Provide the [x, y] coordinate of the cell's center where the given text is located.  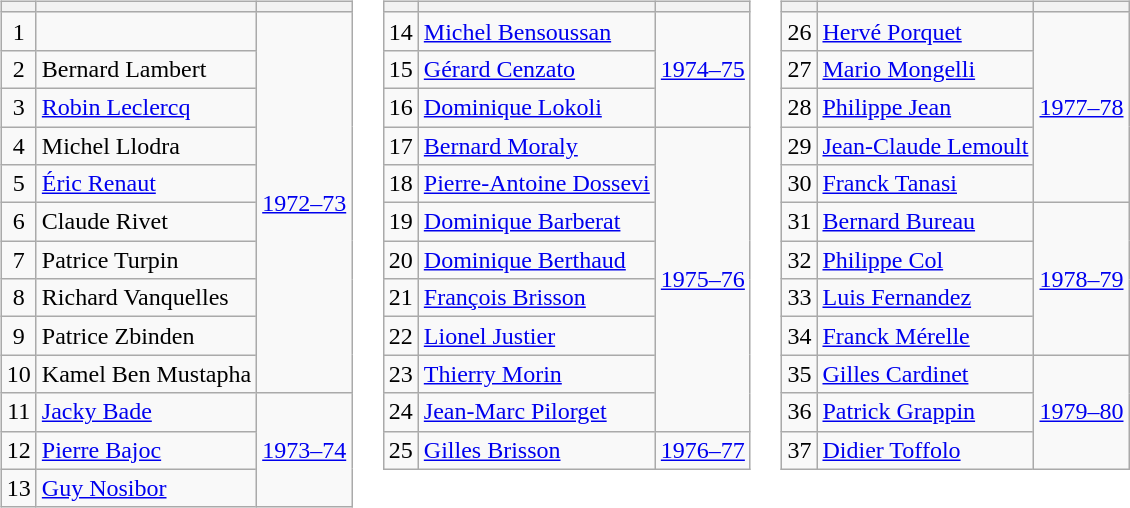
Bernard Lambert [146, 69]
4 [18, 145]
Michel Bensoussan [536, 31]
Franck Mérelle [926, 336]
24 [400, 412]
Michel Llodra [146, 145]
François Brisson [536, 298]
Jacky Bade [146, 412]
1977–78 [1082, 107]
Bernard Moraly [536, 145]
Dominique Berthaud [536, 260]
Dominique Lokoli [536, 107]
Jean-Marc Pilorget [536, 412]
Claude Rivet [146, 222]
Philippe Col [926, 260]
Gilles Cardinet [926, 374]
Patrick Grappin [926, 412]
19 [400, 222]
1978–79 [1082, 279]
3 [18, 107]
Gérard Cenzato [536, 69]
Guy Nosibor [146, 488]
Patrice Turpin [146, 260]
1976–77 [702, 450]
23 [400, 374]
32 [800, 260]
15 [400, 69]
Didier Toffolo [926, 450]
1973–74 [304, 450]
28 [800, 107]
1974–75 [702, 69]
17 [400, 145]
29 [800, 145]
Richard Vanquelles [146, 298]
16 [400, 107]
6 [18, 222]
2 [18, 69]
30 [800, 184]
Bernard Bureau [926, 222]
18 [400, 184]
Luis Fernandez [926, 298]
12 [18, 450]
10 [18, 374]
8 [18, 298]
9 [18, 336]
Kamel Ben Mustapha [146, 374]
14 [400, 31]
Jean-Claude Lemoult [926, 145]
21 [400, 298]
Éric Renaut [146, 184]
Gilles Brisson [536, 450]
13 [18, 488]
7 [18, 260]
Pierre-Antoine Dossevi [536, 184]
Philippe Jean [926, 107]
Mario Mongelli [926, 69]
20 [400, 260]
26 [800, 31]
Franck Tanasi [926, 184]
1975–76 [702, 278]
1 [18, 31]
Hervé Porquet [926, 31]
1972–73 [304, 202]
36 [800, 412]
27 [800, 69]
25 [400, 450]
Lionel Justier [536, 336]
33 [800, 298]
35 [800, 374]
1979–80 [1082, 412]
Dominique Barberat [536, 222]
11 [18, 412]
5 [18, 184]
Robin Leclercq [146, 107]
37 [800, 450]
Patrice Zbinden [146, 336]
22 [400, 336]
Pierre Bajoc [146, 450]
31 [800, 222]
34 [800, 336]
Thierry Morin [536, 374]
